Search for the cell housing the specified text and yield its (X, Y) center coordinate. 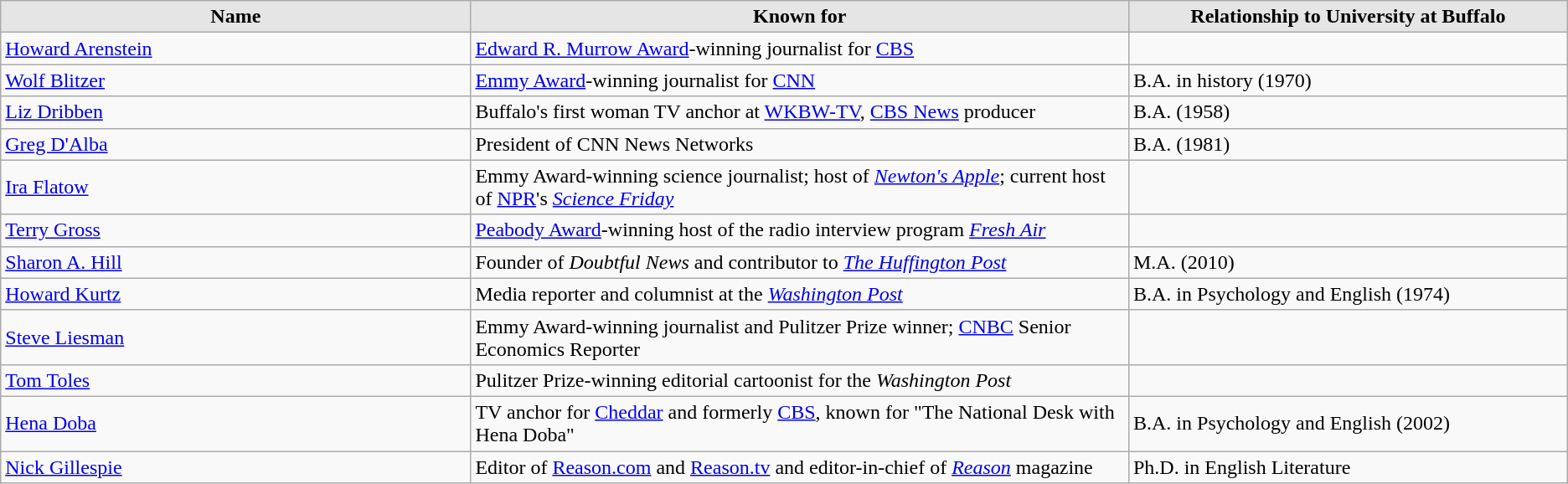
Pulitzer Prize-winning editorial cartoonist for the Washington Post (800, 380)
B.A. (1958) (1348, 112)
Liz Dribben (236, 112)
Buffalo's first woman TV anchor at WKBW-TV, CBS News producer (800, 112)
Tom Toles (236, 380)
Howard Kurtz (236, 294)
Ph.D. in English Literature (1348, 466)
Nick Gillespie (236, 466)
Ira Flatow (236, 188)
Media reporter and columnist at the Washington Post (800, 294)
Emmy Award-winning journalist for CNN (800, 80)
B.A. (1981) (1348, 144)
Sharon A. Hill (236, 262)
Emmy Award-winning science journalist; host of Newton's Apple; current host of NPR's Science Friday (800, 188)
TV anchor for Cheddar and formerly CBS, known for "The National Desk with Hena Doba" (800, 424)
B.A. in Psychology and English (1974) (1348, 294)
Steve Liesman (236, 337)
President of CNN News Networks (800, 144)
Peabody Award-winning host of the radio interview program Fresh Air (800, 230)
Wolf Blitzer (236, 80)
Founder of Doubtful News and contributor to The Huffington Post (800, 262)
Emmy Award-winning journalist and Pulitzer Prize winner; CNBC Senior Economics Reporter (800, 337)
B.A. in Psychology and English (2002) (1348, 424)
Relationship to University at Buffalo (1348, 17)
Greg D'Alba (236, 144)
Name (236, 17)
Hena Doba (236, 424)
Howard Arenstein (236, 49)
M.A. (2010) (1348, 262)
B.A. in history (1970) (1348, 80)
Edward R. Murrow Award-winning journalist for CBS (800, 49)
Editor of Reason.com and Reason.tv and editor-in-chief of Reason magazine (800, 466)
Terry Gross (236, 230)
Known for (800, 17)
